For the text-containing cell, return its midpoint in [X, Y] coordinate format. 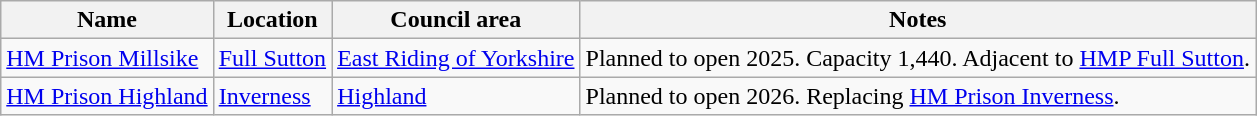
Inverness [272, 96]
Location [272, 20]
HM Prison Millsike [107, 58]
Planned to open 2025. Capacity 1,440. Adjacent to HMP Full Sutton. [918, 58]
East Riding of Yorkshire [456, 58]
Full Sutton [272, 58]
Notes [918, 20]
Planned to open 2026. Replacing HM Prison Inverness. [918, 96]
Council area [456, 20]
HM Prison Highland [107, 96]
Highland [456, 96]
Name [107, 20]
